For the text-containing cell, return its midpoint in (x, y) coordinate format. 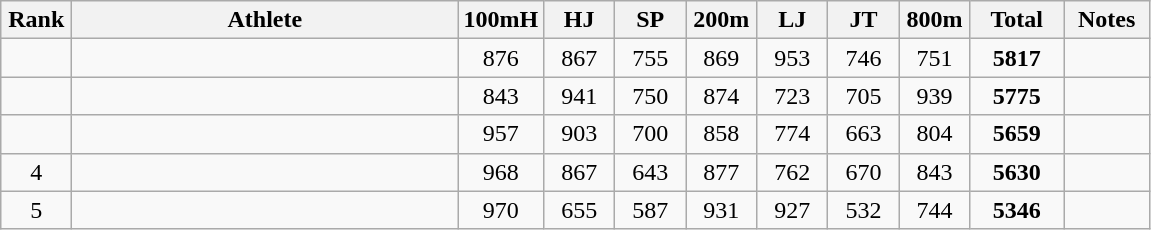
804 (934, 134)
941 (580, 96)
JT (864, 20)
744 (934, 210)
970 (501, 210)
Notes (1107, 20)
903 (580, 134)
Total (1017, 20)
746 (864, 58)
858 (722, 134)
100mH (501, 20)
700 (650, 134)
774 (792, 134)
762 (792, 172)
200m (722, 20)
5817 (1017, 58)
5775 (1017, 96)
HJ (580, 20)
Athlete (265, 20)
Rank (36, 20)
877 (722, 172)
931 (722, 210)
755 (650, 58)
751 (934, 58)
876 (501, 58)
939 (934, 96)
670 (864, 172)
655 (580, 210)
5659 (1017, 134)
705 (864, 96)
5 (36, 210)
LJ (792, 20)
5346 (1017, 210)
587 (650, 210)
927 (792, 210)
874 (722, 96)
5630 (1017, 172)
957 (501, 134)
532 (864, 210)
723 (792, 96)
800m (934, 20)
869 (722, 58)
953 (792, 58)
SP (650, 20)
643 (650, 172)
968 (501, 172)
4 (36, 172)
750 (650, 96)
663 (864, 134)
